Scan for the cell matching the given text and deliver its [X, Y] coordinate at center. 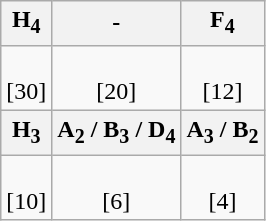
A2 / B3 / D4 [116, 132]
F4 [222, 23]
[10] [26, 186]
H3 [26, 132]
[30] [26, 78]
[12] [222, 78]
H4 [26, 23]
[20] [116, 78]
[6] [116, 186]
[4] [222, 186]
- [116, 23]
A3 / B2 [222, 132]
